Capture the cell that displays the provided text and extract its [X, Y] central coordinate. 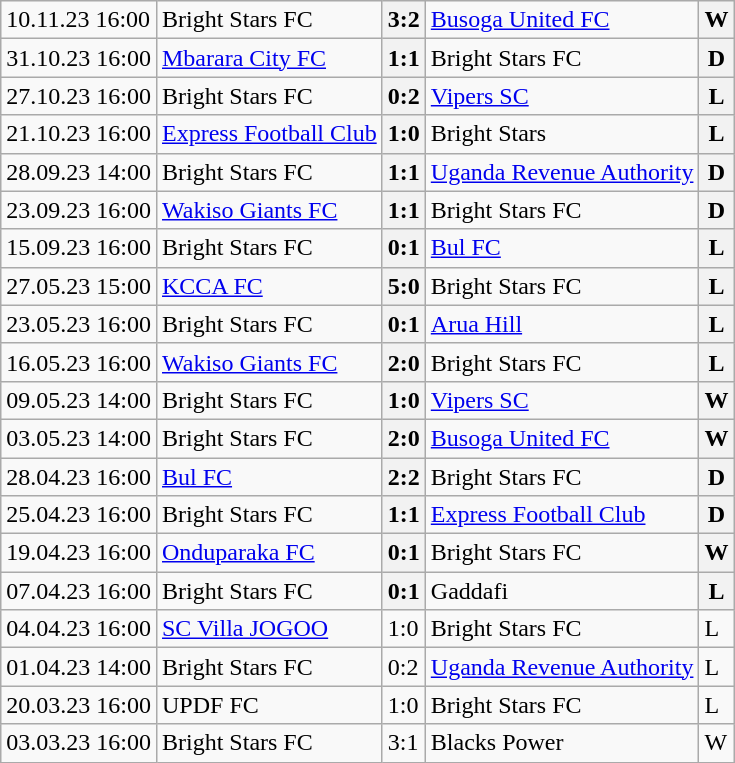
25.04.23 16:00 [79, 515]
28.04.23 16:00 [79, 477]
Blacks Power [562, 743]
3:1 [404, 743]
Mbarara City FC [269, 58]
SC Villa JOGOO [269, 629]
UPDF FC [269, 705]
28.09.23 14:00 [79, 172]
16.05.23 16:00 [79, 362]
01.04.23 14:00 [79, 667]
KCCA FC [269, 286]
15.09.23 16:00 [79, 248]
21.10.23 16:00 [79, 134]
27.05.23 15:00 [79, 286]
07.04.23 16:00 [79, 591]
Gaddafi [562, 591]
Onduparaka FC [269, 553]
3:2 [404, 20]
31.10.23 16:00 [79, 58]
20.03.23 16:00 [79, 705]
5:0 [404, 286]
09.05.23 14:00 [79, 400]
2:2 [404, 477]
27.10.23 16:00 [79, 96]
03.05.23 14:00 [79, 438]
04.04.23 16:00 [79, 629]
23.05.23 16:00 [79, 324]
19.04.23 16:00 [79, 553]
03.03.23 16:00 [79, 743]
Arua Hill [562, 324]
23.09.23 16:00 [79, 210]
Bright Stars [562, 134]
10.11.23 16:00 [79, 20]
